Scan for the cell matching the given text and deliver its [X, Y] coordinate at center. 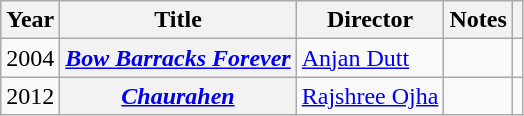
Notes [478, 20]
Year [30, 20]
Rajshree Ojha [370, 96]
Title [178, 20]
2012 [30, 96]
Bow Barracks Forever [178, 58]
Director [370, 20]
2004 [30, 58]
Chaurahen [178, 96]
Anjan Dutt [370, 58]
